Pinpoint the cell where the given text exists, returning its [X, Y] midpoint coordinate. 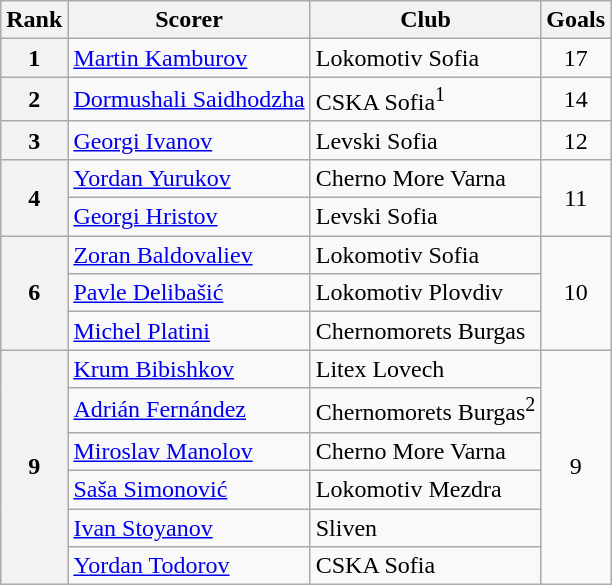
Georgi Hristov [189, 217]
Michel Platini [189, 331]
Litex Lovech [426, 369]
Pavle Delibašić [189, 293]
Lokomotiv Plovdiv [426, 293]
CSKA Sofia [426, 566]
17 [576, 58]
Saša Simonović [189, 489]
Yordan Todorov [189, 566]
Sliven [426, 528]
12 [576, 140]
Ivan Stoyanov [189, 528]
Yordan Yurukov [189, 178]
4 [34, 197]
Scorer [189, 20]
6 [34, 293]
Zoran Baldovaliev [189, 255]
Goals [576, 20]
10 [576, 293]
14 [576, 100]
Krum Bibishkov [189, 369]
CSKA Sofia1 [426, 100]
2 [34, 100]
11 [576, 197]
Adrián Fernández [189, 410]
1 [34, 58]
Chernomorets Burgas [426, 331]
3 [34, 140]
Dormushali Saidhodzha [189, 100]
Chernomorets Burgas2 [426, 410]
Club [426, 20]
Georgi Ivanov [189, 140]
Miroslav Manolov [189, 451]
Lokomotiv Mezdra [426, 489]
Rank [34, 20]
Martin Kamburov [189, 58]
